Find where the given text appears and provide that cell's center as [X, Y] coordinate. 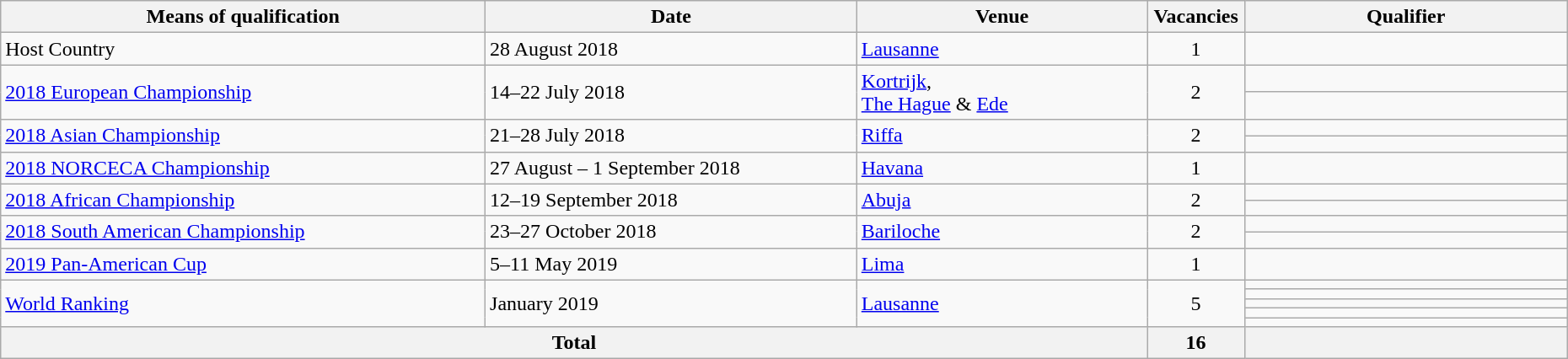
28 August 2018 [671, 49]
23–27 October 2018 [671, 232]
2018 European Championship [243, 93]
2018 NORCECA Championship [243, 168]
5–11 May 2019 [671, 264]
Means of qualification [243, 17]
2019 Pan-American Cup [243, 264]
Bariloche [1001, 232]
Kortrijk, The Hague & Ede [1001, 93]
21–28 July 2018 [671, 136]
Venue [1001, 17]
Date [671, 17]
Havana [1001, 168]
12–19 September 2018 [671, 200]
5 [1195, 303]
January 2019 [671, 303]
Qualifier [1406, 17]
Host Country [243, 49]
16 [1195, 343]
World Ranking [243, 303]
27 August – 1 September 2018 [671, 168]
Vacancies [1195, 17]
2018 African Championship [243, 200]
Riffa [1001, 136]
2018 South American Championship [243, 232]
14–22 July 2018 [671, 93]
Lima [1001, 264]
2018 Asian Championship [243, 136]
Total [574, 343]
Abuja [1001, 200]
